Locate the cell with the specified text and output its (X, Y) center coordinate. 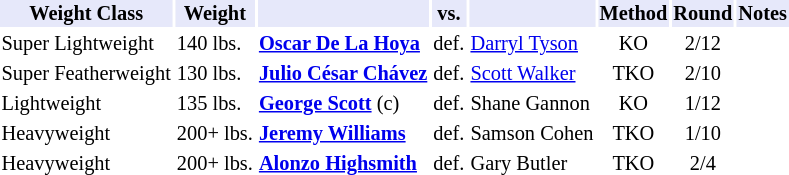
1/10 (703, 134)
Round (703, 14)
130 lbs. (214, 74)
Julio César Chávez (342, 74)
Method (634, 14)
George Scott (c) (342, 104)
Super Lightweight (86, 44)
Weight Class (86, 14)
Samson Cohen (532, 134)
Shane Gannon (532, 104)
Lightweight (86, 104)
vs. (449, 14)
Oscar De La Hoya (342, 44)
135 lbs. (214, 104)
200+ lbs. (214, 134)
2/10 (703, 74)
Heavyweight (86, 134)
Scott Walker (532, 74)
140 lbs. (214, 44)
Jeremy Williams (342, 134)
Super Featherweight (86, 74)
Darryl Tyson (532, 44)
Notes (763, 14)
2/12 (703, 44)
1/12 (703, 104)
Weight (214, 14)
